Determine the [X, Y] coordinate at the center of the cell enclosing the given text.  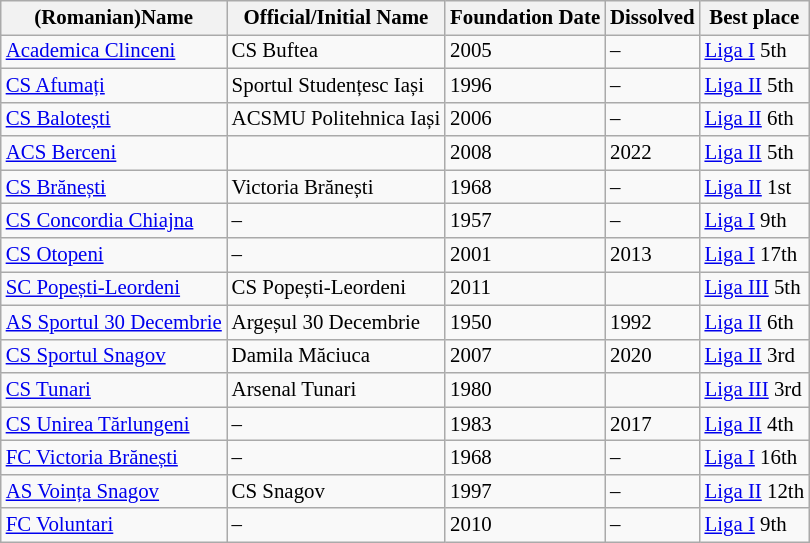
2011 [525, 288]
CS Sportul Snagov [114, 356]
1983 [525, 424]
Liga II 3rd [755, 356]
Official/Initial Name [336, 18]
Foundation Date [525, 18]
SC Popești-Leordeni [114, 288]
1980 [525, 390]
CS Popești-Leordeni [336, 288]
2020 [652, 356]
2017 [652, 424]
2013 [652, 255]
Liga III 5th [755, 288]
FC Voluntari [114, 525]
Liga II 4th [755, 424]
ACSMU Politehnica Iași [336, 119]
CS Buftea [336, 51]
Argeșul 30 Decembrie [336, 322]
Damila Măciuca [336, 356]
ACS Berceni [114, 153]
CS Tunari [114, 390]
CS Afumați [114, 85]
CS Unirea Tărlungeni [114, 424]
AS Voința Snagov [114, 491]
2010 [525, 525]
2008 [525, 153]
Victoria Brănești [336, 187]
CS Balotești [114, 119]
Liga II 12th [755, 491]
Best place [755, 18]
Sportul Studențesc Iași [336, 85]
2005 [525, 51]
Dissolved [652, 18]
Academica Clinceni [114, 51]
FC Victoria Brănești [114, 458]
1992 [652, 322]
Liga II 1st [755, 187]
1997 [525, 491]
(Romanian)Name [114, 18]
CS Otopeni [114, 255]
CS Concordia Chiajna [114, 221]
Arsenal Tunari [336, 390]
Liga I 16th [755, 458]
Liga I 17th [755, 255]
CS Brănești [114, 187]
CS Snagov [336, 491]
Liga III 3rd [755, 390]
AS Sportul 30 Decembrie [114, 322]
1996 [525, 85]
2007 [525, 356]
2022 [652, 153]
1957 [525, 221]
2006 [525, 119]
2001 [525, 255]
1950 [525, 322]
Liga I 5th [755, 51]
